Identify which cell holds the provided text, then report its (X, Y) central coordinate. 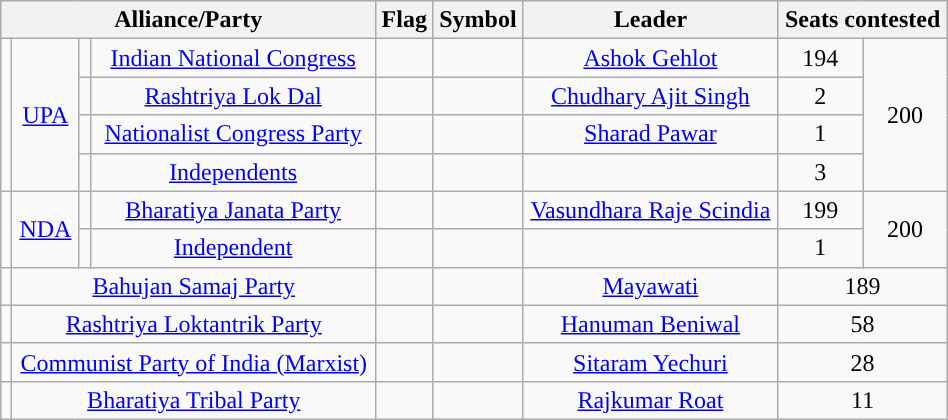
28 (862, 362)
Rashtriya Lok Dal (234, 96)
Rashtriya Loktantrik Party (194, 324)
11 (862, 400)
Sharad Pawar (650, 134)
Bharatiya Tribal Party (194, 400)
199 (820, 210)
NDA (46, 229)
Rajkumar Roat (650, 400)
Independents (234, 172)
2 (820, 96)
Leader (650, 20)
Bharatiya Janata Party (234, 210)
3 (820, 172)
Flag (404, 20)
Indian National Congress (234, 58)
Alliance/Party (188, 20)
Independent (234, 248)
Seats contested (862, 20)
Vasundhara Raje Scindia (650, 210)
UPA (46, 115)
Ashok Gehlot (650, 58)
Symbol (478, 20)
Mayawati (650, 286)
Nationalist Congress Party (234, 134)
Sitaram Yechuri (650, 362)
58 (862, 324)
Hanuman Beniwal (650, 324)
Chudhary Ajit Singh (650, 96)
194 (820, 58)
189 (862, 286)
Communist Party of India (Marxist) (194, 362)
Bahujan Samaj Party (194, 286)
